Identify which cell holds the provided text, then report its [X, Y] central coordinate. 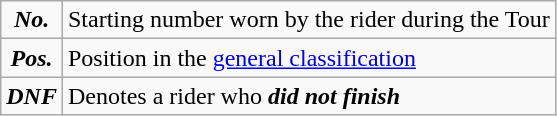
Denotes a rider who did not finish [308, 96]
No. [32, 20]
Pos. [32, 58]
Position in the general classification [308, 58]
Starting number worn by the rider during the Tour [308, 20]
DNF [32, 96]
